Provide the (x, y) coordinate of the cell's center where the given text is located.  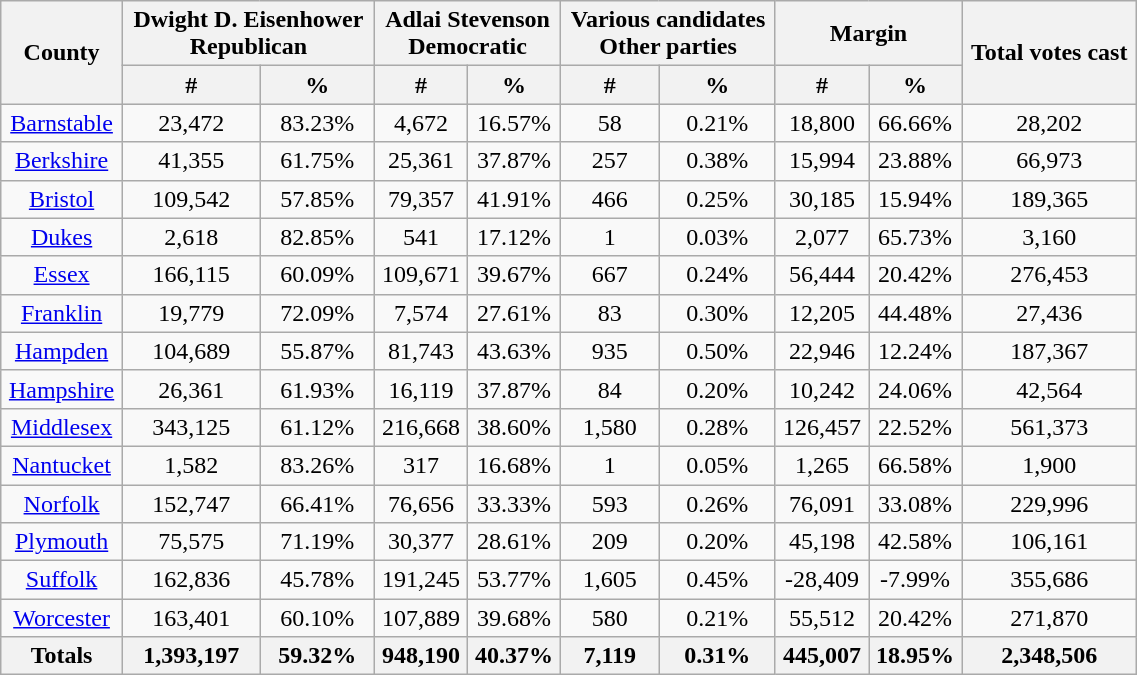
109,542 (191, 199)
County (62, 52)
7,119 (610, 656)
55,512 (822, 618)
66.41% (317, 503)
75,575 (191, 542)
276,453 (1050, 275)
107,889 (420, 618)
28.61% (514, 542)
Dwight D. EisenhowerRepublican (248, 34)
580 (610, 618)
445,007 (822, 656)
126,457 (822, 427)
42,564 (1050, 389)
42.58% (916, 542)
76,656 (420, 503)
53.77% (514, 580)
Barnstable (62, 123)
0.05% (718, 465)
593 (610, 503)
66.58% (916, 465)
Middlesex (62, 427)
257 (610, 161)
Hampden (62, 351)
166,115 (191, 275)
1,582 (191, 465)
Worcester (62, 618)
343,125 (191, 427)
0.30% (718, 313)
18,800 (822, 123)
Franklin (62, 313)
30,377 (420, 542)
66,973 (1050, 161)
1,605 (610, 580)
16,119 (420, 389)
56,444 (822, 275)
61.75% (317, 161)
15,994 (822, 161)
3,160 (1050, 237)
82.85% (317, 237)
58 (610, 123)
84 (610, 389)
44.48% (916, 313)
30,185 (822, 199)
152,747 (191, 503)
Totals (62, 656)
667 (610, 275)
0.26% (718, 503)
Plymouth (62, 542)
0.28% (718, 427)
317 (420, 465)
216,668 (420, 427)
355,686 (1050, 580)
7,574 (420, 313)
71.19% (317, 542)
-7.99% (916, 580)
16.68% (514, 465)
79,357 (420, 199)
28,202 (1050, 123)
561,373 (1050, 427)
61.12% (317, 427)
57.85% (317, 199)
2,077 (822, 237)
0.25% (718, 199)
Total votes cast (1050, 52)
1,580 (610, 427)
26,361 (191, 389)
2,618 (191, 237)
Bristol (62, 199)
76,091 (822, 503)
83 (610, 313)
55.87% (317, 351)
Norfolk (62, 503)
23.88% (916, 161)
17.12% (514, 237)
0.50% (718, 351)
65.73% (916, 237)
935 (610, 351)
271,870 (1050, 618)
12.24% (916, 351)
0.31% (718, 656)
187,367 (1050, 351)
466 (610, 199)
106,161 (1050, 542)
15.94% (916, 199)
39.67% (514, 275)
209 (610, 542)
Nantucket (62, 465)
41,355 (191, 161)
0.38% (718, 161)
27.61% (514, 313)
45.78% (317, 580)
16.57% (514, 123)
0.03% (718, 237)
-28,409 (822, 580)
81,743 (420, 351)
22,946 (822, 351)
2,348,506 (1050, 656)
Hampshire (62, 389)
1,265 (822, 465)
0.45% (718, 580)
Margin (868, 34)
189,365 (1050, 199)
83.23% (317, 123)
22.52% (916, 427)
83.26% (317, 465)
Essex (62, 275)
12,205 (822, 313)
163,401 (191, 618)
4,672 (420, 123)
Berkshire (62, 161)
Various candidatesOther parties (668, 34)
61.93% (317, 389)
23,472 (191, 123)
109,671 (420, 275)
38.60% (514, 427)
24.06% (916, 389)
1,393,197 (191, 656)
45,198 (822, 542)
10,242 (822, 389)
Adlai StevensonDemocratic (467, 34)
59.32% (317, 656)
60.10% (317, 618)
39.68% (514, 618)
229,996 (1050, 503)
33.33% (514, 503)
Dukes (62, 237)
66.66% (916, 123)
18.95% (916, 656)
191,245 (420, 580)
33.08% (916, 503)
43.63% (514, 351)
1,900 (1050, 465)
19,779 (191, 313)
41.91% (514, 199)
60.09% (317, 275)
72.09% (317, 313)
27,436 (1050, 313)
Suffolk (62, 580)
0.24% (718, 275)
948,190 (420, 656)
25,361 (420, 161)
104,689 (191, 351)
40.37% (514, 656)
162,836 (191, 580)
541 (420, 237)
